Extract the [X, Y] coordinate from the center of the cell holding the provided text.  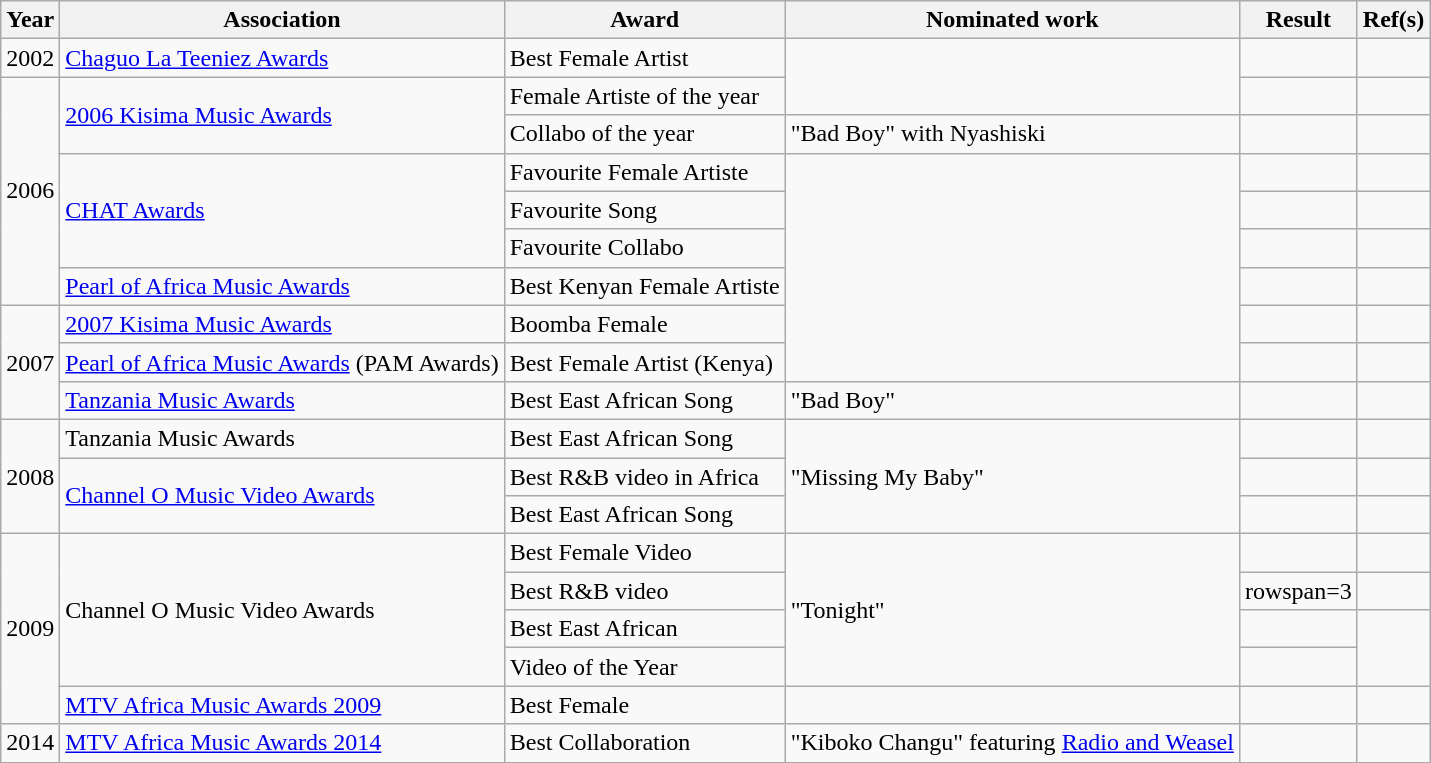
Favourite Song [644, 210]
Best Kenyan Female Artiste [644, 286]
"Kiboko Changu" featuring Radio and Weasel [1012, 743]
Pearl of Africa Music Awards [282, 286]
2007 Kisima Music Awards [282, 324]
Female Artiste of the year [644, 96]
Best R&B video in Africa [644, 477]
MTV Africa Music Awards 2009 [282, 705]
"Tonight" [1012, 610]
Year [30, 20]
Association [282, 20]
2007 [30, 362]
2006 [30, 191]
Best East African [644, 629]
Result [1298, 20]
Pearl of Africa Music Awards (PAM Awards) [282, 362]
Best R&B video [644, 591]
Chaguo La Teeniez Awards [282, 58]
2008 [30, 476]
Award [644, 20]
Nominated work [1012, 20]
"Missing My Baby" [1012, 476]
rowspan=3 [1298, 591]
2009 [30, 629]
2002 [30, 58]
Boomba Female [644, 324]
Best Collaboration [644, 743]
CHAT Awards [282, 210]
Best Female Artist (Kenya) [644, 362]
2014 [30, 743]
Video of the Year [644, 667]
Favourite Female Artiste [644, 172]
"Bad Boy" [1012, 400]
Ref(s) [1393, 20]
Best Female Artist [644, 58]
Favourite Collabo [644, 248]
MTV Africa Music Awards 2014 [282, 743]
2006 Kisima Music Awards [282, 115]
"Bad Boy" with Nyashiski [1012, 134]
Best Female Video [644, 553]
Collabo of the year [644, 134]
Best Female [644, 705]
